Detect which cell encompasses the target text, then output its [x, y] center coordinate. 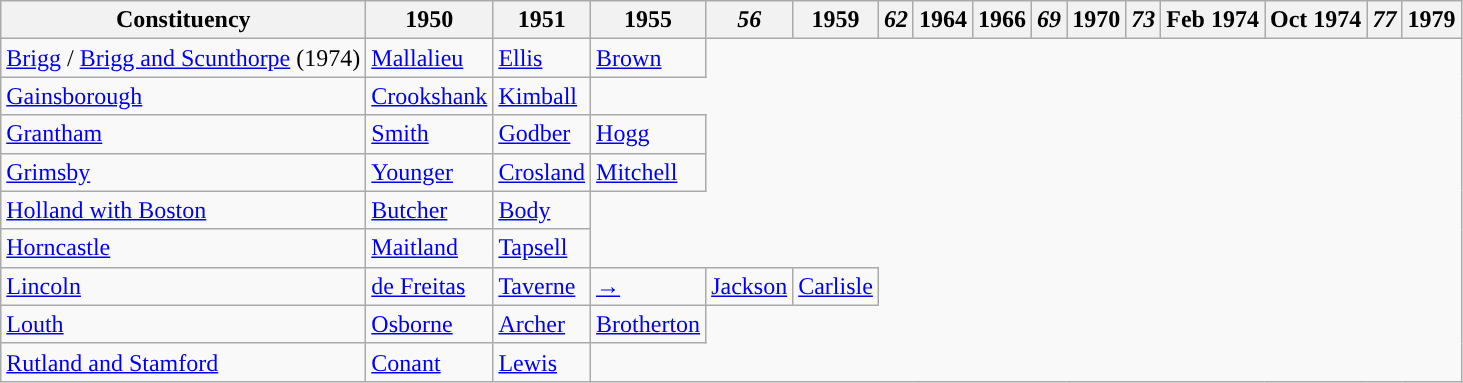
69 [1050, 20]
Crookshank [430, 96]
Younger [430, 172]
Tapsell [542, 248]
Carlisle [836, 286]
Mitchell [648, 172]
→ [648, 286]
Louth [184, 324]
Lincoln [184, 286]
Brigg / Brigg and Scunthorpe (1974) [184, 58]
Lewis [542, 362]
1966 [1002, 20]
1951 [542, 20]
Constituency [184, 20]
Kimball [542, 96]
73 [1144, 20]
Feb 1974 [1213, 20]
Smith [430, 134]
Butcher [430, 210]
de Freitas [430, 286]
Gainsborough [184, 96]
Ellis [542, 58]
Brotherton [648, 324]
Godber [542, 134]
56 [750, 20]
1979 [1432, 20]
Jackson [750, 286]
Brown [648, 58]
Osborne [430, 324]
Crosland [542, 172]
Taverne [542, 286]
Rutland and Stamford [184, 362]
62 [896, 20]
Archer [542, 324]
Maitland [430, 248]
Mallalieu [430, 58]
Oct 1974 [1315, 20]
Holland with Boston [184, 210]
1955 [648, 20]
Grantham [184, 134]
Horncastle [184, 248]
Grimsby [184, 172]
77 [1384, 20]
Body [542, 210]
1950 [430, 20]
1959 [836, 20]
1964 [942, 20]
1970 [1096, 20]
Conant [430, 362]
Hogg [648, 134]
